Identify which cell holds the provided text, then report its (X, Y) central coordinate. 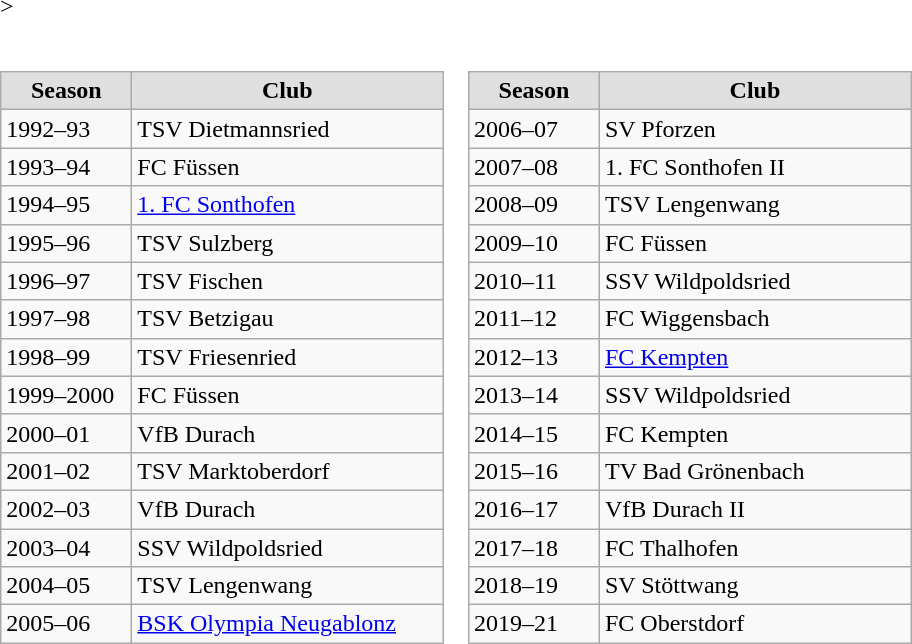
1992–93 (66, 129)
TSV Friesenried (288, 357)
2018–19 (534, 586)
1997–98 (66, 319)
2003–04 (66, 547)
SV Pforzen (754, 129)
TSV Sulzberg (288, 243)
2011–12 (534, 319)
2000–01 (66, 433)
1994–95 (66, 205)
2008–09 (534, 205)
2004–05 (66, 586)
2007–08 (534, 167)
FC Wiggensbach (754, 319)
2013–14 (534, 395)
SV Stöttwang (754, 586)
TSV Marktoberdorf (288, 471)
2014–15 (534, 433)
BSK Olympia Neugablonz (288, 624)
1999–2000 (66, 395)
1. FC Sonthofen (288, 205)
2017–18 (534, 547)
1995–96 (66, 243)
2019–21 (534, 624)
2001–02 (66, 471)
2009–10 (534, 243)
TV Bad Grönenbach (754, 471)
TSV Betzigau (288, 319)
2010–11 (534, 281)
1. FC Sonthofen II (754, 167)
2016–17 (534, 509)
2012–13 (534, 357)
2006–07 (534, 129)
FC Oberstdorf (754, 624)
1998–99 (66, 357)
FC Thalhofen (754, 547)
2005–06 (66, 624)
2015–16 (534, 471)
2002–03 (66, 509)
TSV Dietmannsried (288, 129)
VfB Durach II (754, 509)
1996–97 (66, 281)
1993–94 (66, 167)
TSV Fischen (288, 281)
